Capture the cell that displays the provided text and extract its [X, Y] central coordinate. 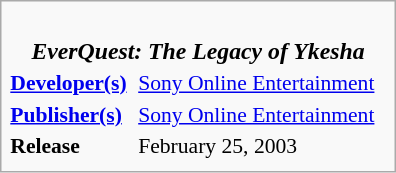
February 25, 2003 [262, 146]
Publisher(s) [72, 114]
Release [72, 146]
Developer(s) [72, 83]
EverQuest: The Legacy of Ykesha [198, 38]
